Capture the cell that displays the provided text and extract its (X, Y) central coordinate. 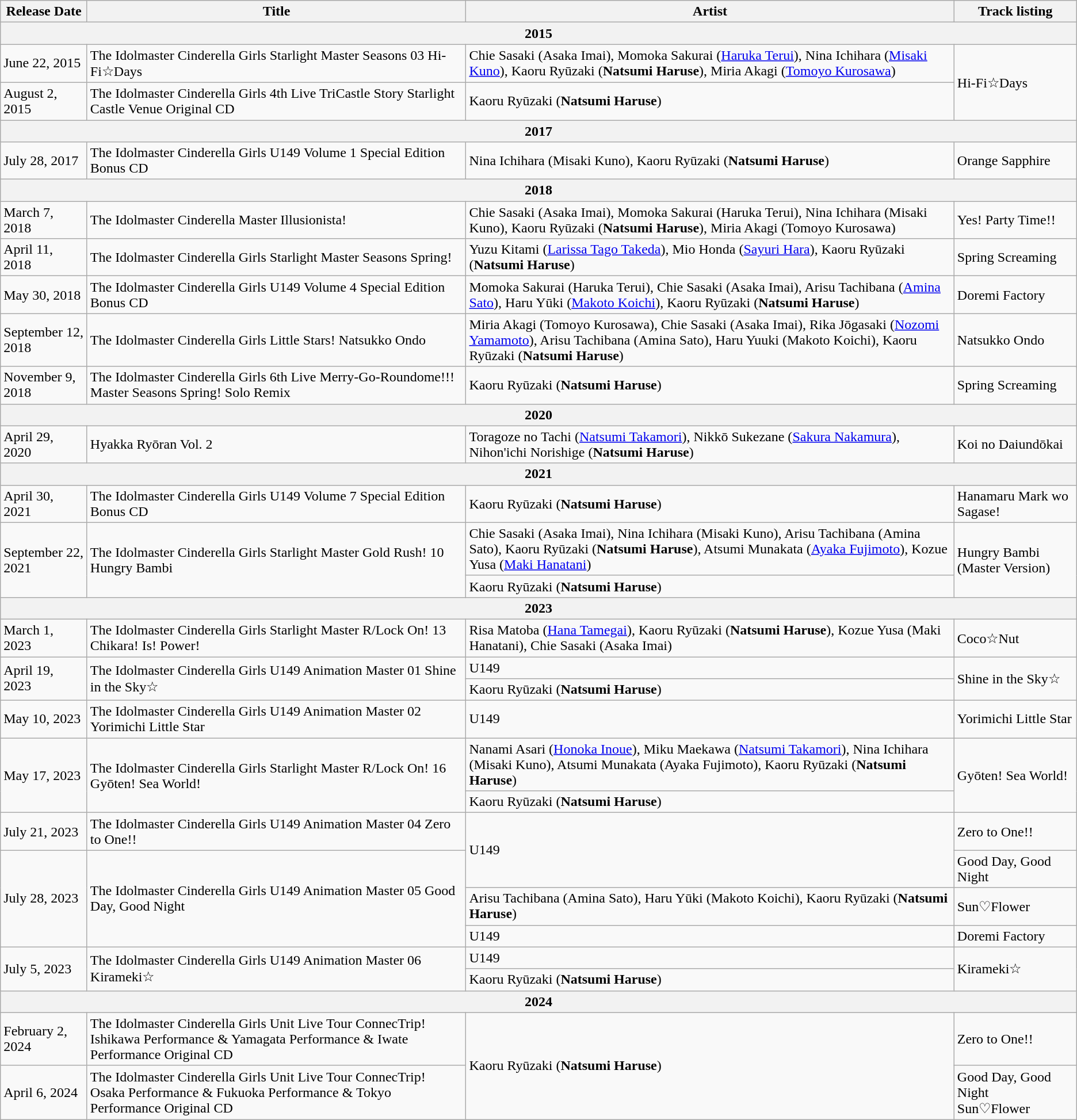
Artist (710, 12)
Koi no Daiundōkai (1015, 444)
The Idolmaster Cinderella Girls Unit Live Tour ConnecTrip! Ishikawa Performance & Yamagata Performance & Iwate Performance Original CD (276, 1039)
April 11, 2018 (44, 258)
The Idolmaster Cinderella Girls U149 Volume 4 Special Edition Bonus CD (276, 295)
The Idolmaster Cinderella Girls Starlight Master R/Lock On! 13 Chikara! Is! Power! (276, 637)
2017 (538, 131)
Title (276, 12)
April 19, 2023 (44, 679)
Yuzu Kitami (Larissa Tago Takeda), Mio Honda (Sayuri Hara), Kaoru Ryūzaki (Natsumi Haruse) (710, 258)
The Idolmaster Cinderella Girls Starlight Master Gold Rush! 10 Hungry Bambi (276, 560)
The Idolmaster Cinderella Girls 6th Live Merry-Go-Roundome!!! Master Seasons Spring! Solo Remix (276, 385)
Sun♡Flower (1015, 907)
April 29, 2020 (44, 444)
May 30, 2018 (44, 295)
Good Day, Good Night (1015, 869)
March 7, 2018 (44, 220)
The Idolmaster Cinderella Girls U149 Volume 7 Special Edition Bonus CD (276, 504)
The Idolmaster Cinderella Girls U149 Volume 1 Special Edition Bonus CD (276, 161)
The Idolmaster Cinderella Girls U149 Animation Master 06 Kirameki☆ (276, 969)
Kirameki☆ (1015, 969)
Momoka Sakurai (Haruka Terui), Chie Sasaki (Asaka Imai), Arisu Tachibana (Amina Sato), Haru Yūki (Makoto Koichi), Kaoru Ryūzaki (Natsumi Haruse) (710, 295)
Yes! Party Time!! (1015, 220)
July 5, 2023 (44, 969)
Hanamaru Mark wo Sagase! (1015, 504)
March 1, 2023 (44, 637)
Release Date (44, 12)
The Idolmaster Cinderella Girls Starlight Master R/Lock On! 16 Gyōten! Sea World! (276, 775)
The Idolmaster Cinderella Girls Little Stars! Natsukko Ondo (276, 340)
May 10, 2023 (44, 719)
Hi-Fi☆Days (1015, 82)
Orange Sapphire (1015, 161)
August 2, 2015 (44, 101)
Hungry Bambi (Master Version) (1015, 560)
April 30, 2021 (44, 504)
Toragoze no Tachi (Natsumi Takamori), Nikkō Sukezane (Sakura Nakamura), Nihon'ichi Norishige (Natsumi Haruse) (710, 444)
Arisu Tachibana (Amina Sato), Haru Yūki (Makoto Koichi), Kaoru Ryūzaki (Natsumi Haruse) (710, 907)
Hyakka Ryōran Vol. 2 (276, 444)
The Idolmaster Cinderella Girls 4th Live TriCastle Story Starlight Castle Venue Original CD (276, 101)
May 17, 2023 (44, 775)
2023 (538, 608)
The Idolmaster Cinderella Girls U149 Animation Master 05 Good Day, Good Night (276, 899)
2015 (538, 33)
Natsukko Ondo (1015, 340)
2020 (538, 415)
Good Day, Good NightSun♡Flower (1015, 1092)
The Idolmaster Cinderella Master Illusionista! (276, 220)
September 12, 2018 (44, 340)
The Idolmaster Cinderella Girls U149 Animation Master 01 Shine in the Sky☆ (276, 679)
The Idolmaster Cinderella Girls Unit Live Tour ConnecTrip! Osaka Performance & Fukuoka Performance & Tokyo Performance Original CD (276, 1092)
The Idolmaster Cinderella Girls Starlight Master Seasons Spring! (276, 258)
July 21, 2023 (44, 832)
Gyōten! Sea World! (1015, 775)
July 28, 2017 (44, 161)
February 2, 2024 (44, 1039)
Coco☆Nut (1015, 637)
The Idolmaster Cinderella Girls U149 Animation Master 04 Zero to One!! (276, 832)
April 6, 2024 (44, 1092)
The Idolmaster Cinderella Girls U149 Animation Master 02 Yorimichi Little Star (276, 719)
Yorimichi Little Star (1015, 719)
Risa Matoba (Hana Tamegai), Kaoru Ryūzaki (Natsumi Haruse), Kozue Yusa (Maki Hanatani), Chie Sasaki (Asaka Imai) (710, 637)
Shine in the Sky☆ (1015, 679)
Track listing (1015, 12)
The Idolmaster Cinderella Girls Starlight Master Seasons 03 Hi-Fi☆Days (276, 63)
Nina Ichihara (Misaki Kuno), Kaoru Ryūzaki (Natsumi Haruse) (710, 161)
2018 (538, 190)
2024 (538, 1001)
July 28, 2023 (44, 899)
November 9, 2018 (44, 385)
September 22, 2021 (44, 560)
2021 (538, 474)
June 22, 2015 (44, 63)
